Scan for the cell matching the given text and deliver its [x, y] coordinate at center. 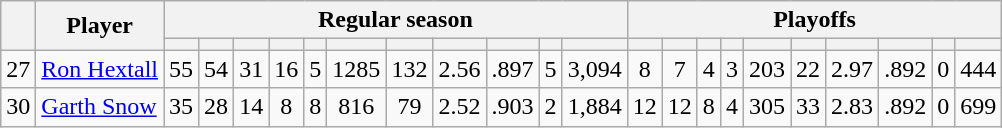
Ron Hextall [100, 69]
7 [680, 69]
35 [182, 107]
27 [18, 69]
28 [216, 107]
.903 [512, 107]
55 [182, 69]
Garth Snow [100, 107]
305 [766, 107]
33 [808, 107]
31 [252, 69]
16 [286, 69]
444 [978, 69]
132 [410, 69]
1285 [356, 69]
22 [808, 69]
2 [550, 107]
2.83 [852, 107]
203 [766, 69]
14 [252, 107]
Regular season [396, 20]
2.97 [852, 69]
1,884 [594, 107]
54 [216, 69]
Playoffs [814, 20]
3 [732, 69]
816 [356, 107]
2.52 [460, 107]
3,094 [594, 69]
2.56 [460, 69]
.897 [512, 69]
30 [18, 107]
699 [978, 107]
Player [100, 26]
79 [410, 107]
